Pinpoint the cell where the given text exists, returning its [X, Y] midpoint coordinate. 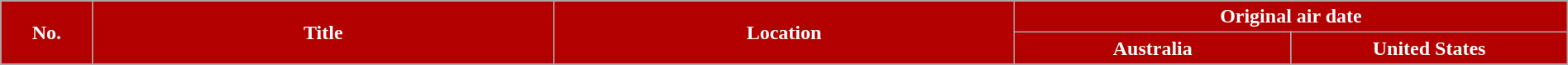
Location [784, 32]
Original air date [1292, 17]
No. [46, 32]
Title [323, 32]
United States [1429, 48]
Australia [1153, 48]
